Identify which cell holds the provided text, then report its (X, Y) central coordinate. 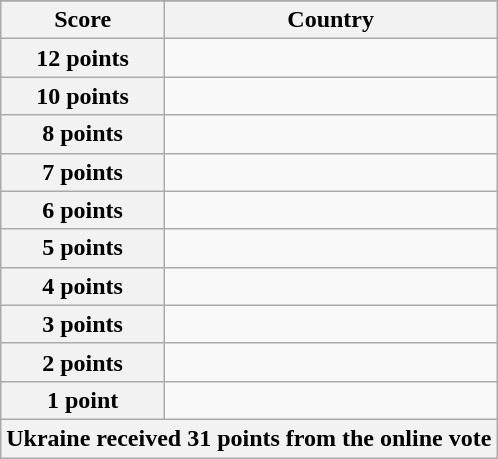
7 points (83, 172)
Ukraine received 31 points from the online vote (249, 438)
12 points (83, 58)
4 points (83, 286)
Country (330, 20)
1 point (83, 400)
10 points (83, 96)
2 points (83, 362)
Score (83, 20)
5 points (83, 248)
8 points (83, 134)
6 points (83, 210)
3 points (83, 324)
